Determine the [x, y] coordinate at the center of the cell enclosing the given text.  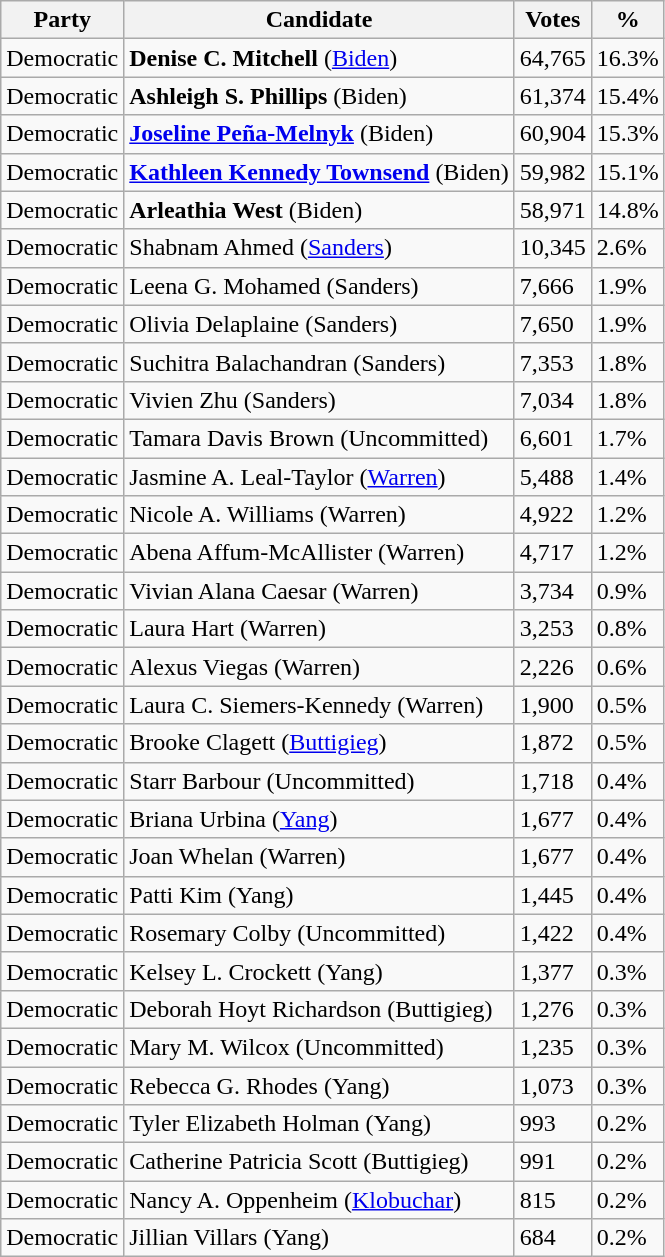
Vivian Alana Caesar (Warren) [319, 591]
5,488 [552, 477]
991 [552, 1162]
Votes [552, 20]
Tyler Elizabeth Holman (Yang) [319, 1124]
Candidate [319, 20]
Vivien Zhu (Sanders) [319, 400]
1.4% [628, 477]
58,971 [552, 210]
0.9% [628, 591]
4,922 [552, 515]
Laura Hart (Warren) [319, 629]
1,073 [552, 1085]
1,422 [552, 933]
Joseline Peña-Melnyk (Biden) [319, 134]
1,872 [552, 743]
15.3% [628, 134]
10,345 [552, 248]
Denise C. Mitchell (Biden) [319, 58]
4,717 [552, 553]
16.3% [628, 58]
7,650 [552, 324]
Jasmine A. Leal-Taylor (Warren) [319, 477]
Alexus Viegas (Warren) [319, 667]
Suchitra Balachandran (Sanders) [319, 362]
2.6% [628, 248]
Olivia Delaplaine (Sanders) [319, 324]
Ashleigh S. Phillips (Biden) [319, 96]
Leena G. Mohamed (Sanders) [319, 286]
1,276 [552, 1009]
1,900 [552, 705]
14.8% [628, 210]
2,226 [552, 667]
7,034 [552, 400]
Mary M. Wilcox (Uncommitted) [319, 1047]
684 [552, 1238]
1,718 [552, 781]
60,904 [552, 134]
Briana Urbina (Yang) [319, 819]
Kathleen Kennedy Townsend (Biden) [319, 172]
15.1% [628, 172]
Brooke Clagett (Buttigieg) [319, 743]
Starr Barbour (Uncommitted) [319, 781]
Nicole A. Williams (Warren) [319, 515]
Catherine Patricia Scott (Buttigieg) [319, 1162]
Shabnam Ahmed (Sanders) [319, 248]
1.7% [628, 438]
Kelsey L. Crockett (Yang) [319, 971]
7,353 [552, 362]
% [628, 20]
Joan Whelan (Warren) [319, 857]
Deborah Hoyt Richardson (Buttigieg) [319, 1009]
Jillian Villars (Yang) [319, 1238]
Arleathia West (Biden) [319, 210]
7,666 [552, 286]
3,734 [552, 591]
61,374 [552, 96]
0.8% [628, 629]
0.6% [628, 667]
Party [62, 20]
Abena Affum-McAllister (Warren) [319, 553]
64,765 [552, 58]
815 [552, 1200]
1,235 [552, 1047]
3,253 [552, 629]
15.4% [628, 96]
Patti Kim (Yang) [319, 895]
Laura C. Siemers-Kennedy (Warren) [319, 705]
Rosemary Colby (Uncommitted) [319, 933]
1,445 [552, 895]
993 [552, 1124]
1,377 [552, 971]
Tamara Davis Brown (Uncommitted) [319, 438]
Rebecca G. Rhodes (Yang) [319, 1085]
Nancy A. Oppenheim (Klobuchar) [319, 1200]
6,601 [552, 438]
59,982 [552, 172]
